Capture the cell that displays the provided text and extract its [x, y] central coordinate. 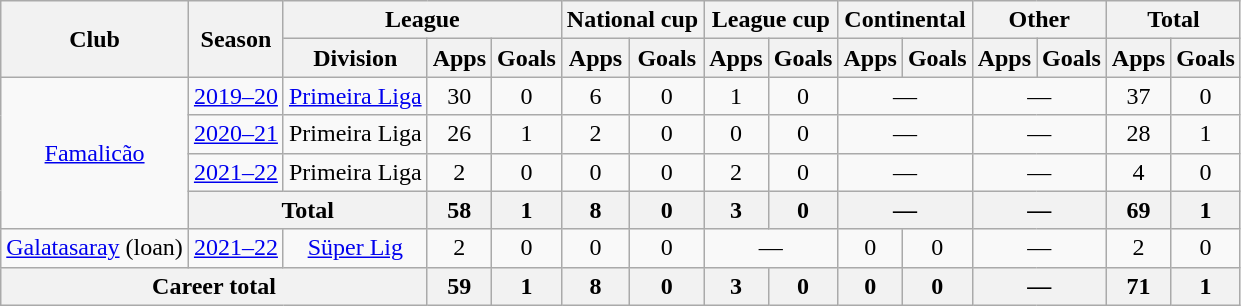
National cup [632, 20]
Other [1039, 20]
2020–21 [236, 134]
71 [1138, 286]
Continental [905, 20]
2019–20 [236, 96]
Süper Lig [355, 248]
6 [595, 96]
59 [459, 286]
League [422, 20]
Famalicão [95, 153]
26 [459, 134]
Career total [214, 286]
69 [1138, 210]
Season [236, 39]
4 [1138, 172]
28 [1138, 134]
Galatasaray (loan) [95, 248]
Division [355, 58]
58 [459, 210]
37 [1138, 96]
League cup [771, 20]
Club [95, 39]
30 [459, 96]
